Return (x, y) of the center of cell containing provided text 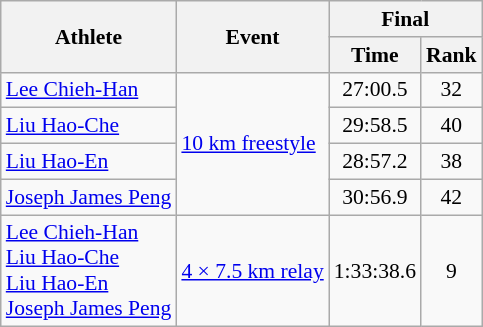
38 (452, 162)
Athlete (89, 36)
9 (452, 271)
27:00.5 (375, 90)
Time (375, 55)
40 (452, 126)
Joseph James Peng (89, 197)
1:33:38.6 (375, 271)
Lee Chieh-Han (89, 90)
10 km freestyle (252, 143)
29:58.5 (375, 126)
Final (406, 19)
30:56.9 (375, 197)
Event (252, 36)
28:57.2 (375, 162)
Rank (452, 55)
42 (452, 197)
Liu Hao-En (89, 162)
32 (452, 90)
Liu Hao-Che (89, 126)
Lee Chieh-HanLiu Hao-CheLiu Hao-EnJoseph James Peng (89, 271)
4 × 7.5 km relay (252, 271)
